Search for the cell housing the specified text and yield its (X, Y) center coordinate. 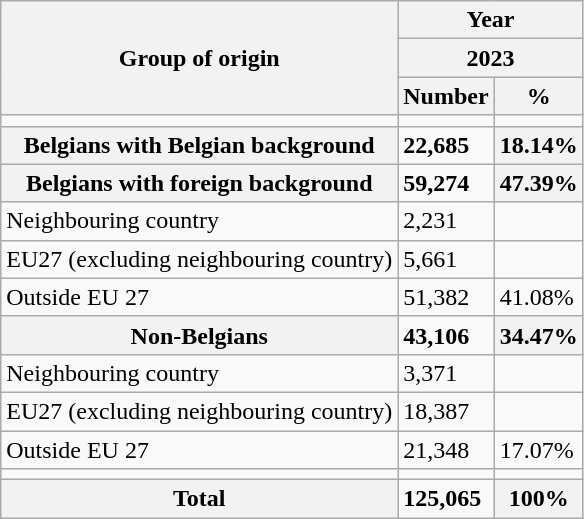
Belgians with Belgian background (200, 145)
18.14% (538, 145)
51,382 (446, 297)
41.08% (538, 297)
2023 (490, 58)
17.07% (538, 449)
22,685 (446, 145)
Total (200, 499)
125,065 (446, 499)
Number (446, 96)
59,274 (446, 183)
3,371 (446, 373)
Non-Belgians (200, 335)
34.47% (538, 335)
43,106 (446, 335)
Belgians with foreign background (200, 183)
47.39% (538, 183)
% (538, 96)
18,387 (446, 411)
Group of origin (200, 58)
Year (490, 20)
100% (538, 499)
2,231 (446, 221)
5,661 (446, 259)
21,348 (446, 449)
